Return the (X, Y) coordinate for the center point of the cell that contains the specified text.  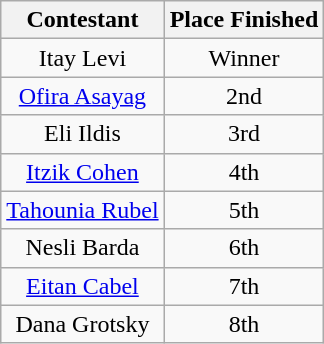
Itzik Cohen (82, 172)
Eli Ildis (82, 134)
6th (244, 248)
Winner (244, 58)
Itay Levi (82, 58)
Place Finished (244, 20)
Contestant (82, 20)
Eitan Cabel (82, 286)
8th (244, 324)
4th (244, 172)
Nesli Barda (82, 248)
Dana Grotsky (82, 324)
3rd (244, 134)
Ofira Asayag (82, 96)
5th (244, 210)
2nd (244, 96)
7th (244, 286)
Tahounia Rubel (82, 210)
